Pinpoint the cell where the given text exists, returning its [X, Y] midpoint coordinate. 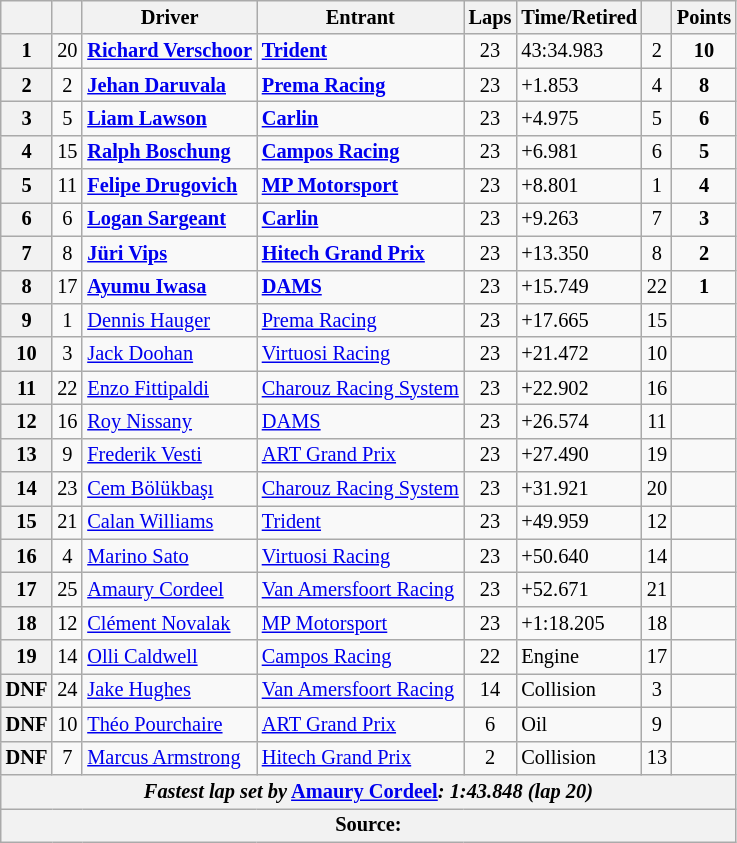
Olli Caldwell [169, 657]
Frederik Vesti [169, 455]
Jüri Vips [169, 253]
24 [67, 690]
Enzo Fittipaldi [169, 388]
+13.350 [579, 253]
+26.574 [579, 421]
Driver [169, 17]
Calan Williams [169, 522]
Dennis Hauger [169, 320]
Théo Pourchaire [169, 724]
Roy Nissany [169, 421]
+22.902 [579, 388]
+4.975 [579, 118]
+9.263 [579, 219]
+27.490 [579, 455]
Liam Lawson [169, 118]
Amaury Cordeel [169, 589]
Jake Hughes [169, 690]
Clément Novalak [169, 623]
Richard Verschoor [169, 51]
Points [704, 17]
Laps [490, 17]
+17.665 [579, 320]
+15.749 [579, 287]
Fastest lap set by Amaury Cordeel: 1:43.848 (lap 20) [368, 791]
+50.640 [579, 556]
+1.853 [579, 85]
+8.801 [579, 186]
Marino Sato [169, 556]
+49.959 [579, 522]
Jack Doohan [169, 354]
+52.671 [579, 589]
Jehan Daruvala [169, 85]
Time/Retired [579, 17]
Felipe Drugovich [169, 186]
Ralph Boschung [169, 152]
+31.921 [579, 489]
+1:18.205 [579, 623]
Cem Bölükbaşı [169, 489]
Engine [579, 657]
Oil [579, 724]
+6.981 [579, 152]
+21.472 [579, 354]
Entrant [360, 17]
Logan Sargeant [169, 219]
Marcus Armstrong [169, 758]
25 [67, 589]
43:34.983 [579, 51]
Source: [368, 825]
Ayumu Iwasa [169, 287]
